Detect which cell encompasses the target text, then output its [x, y] center coordinate. 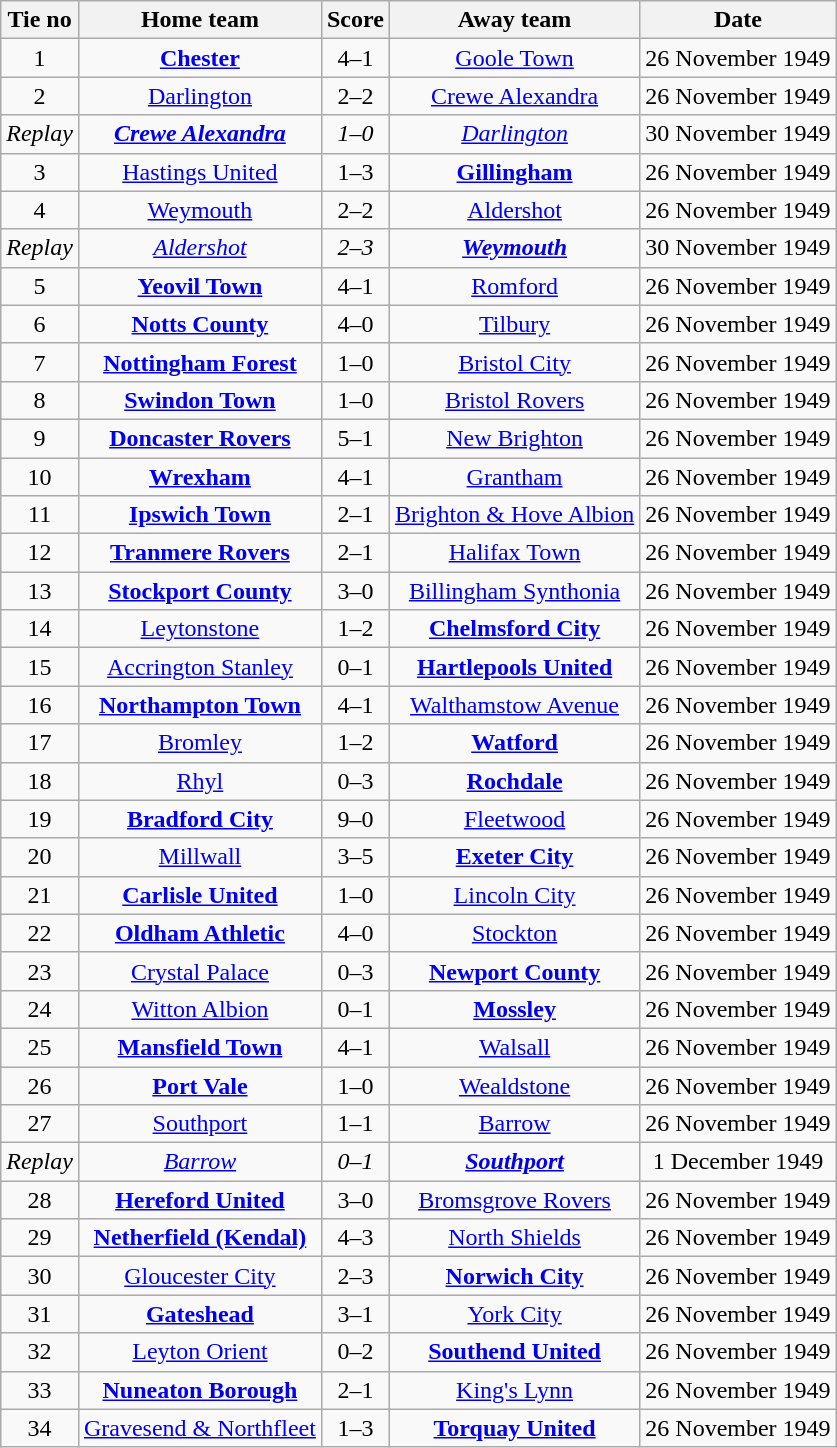
Millwall [200, 857]
Gillingham [514, 172]
Wealdstone [514, 1085]
Bristol City [514, 362]
Romford [514, 286]
Mossley [514, 1009]
Northampton Town [200, 705]
King's Lynn [514, 1390]
Brighton & Hove Albion [514, 515]
26 [40, 1085]
7 [40, 362]
28 [40, 1200]
Doncaster Rovers [200, 438]
York City [514, 1314]
14 [40, 629]
19 [40, 819]
Port Vale [200, 1085]
Wrexham [200, 477]
1–1 [355, 1124]
Bradford City [200, 819]
Swindon Town [200, 400]
New Brighton [514, 438]
15 [40, 667]
Rochdale [514, 781]
Accrington Stanley [200, 667]
Notts County [200, 324]
Carlisle United [200, 895]
Home team [200, 20]
5–1 [355, 438]
25 [40, 1047]
5 [40, 286]
1 December 1949 [738, 1162]
Chester [200, 58]
Grantham [514, 477]
30 [40, 1276]
Nottingham Forest [200, 362]
Halifax Town [514, 553]
9–0 [355, 819]
34 [40, 1428]
Goole Town [514, 58]
33 [40, 1390]
24 [40, 1009]
Witton Albion [200, 1009]
Crystal Palace [200, 971]
Nuneaton Borough [200, 1390]
Rhyl [200, 781]
3–1 [355, 1314]
Date [738, 20]
22 [40, 933]
Exeter City [514, 857]
Billingham Synthonia [514, 591]
32 [40, 1352]
Walthamstow Avenue [514, 705]
Chelmsford City [514, 629]
13 [40, 591]
Walsall [514, 1047]
Gloucester City [200, 1276]
Newport County [514, 971]
Stockton [514, 933]
Hastings United [200, 172]
Mansfield Town [200, 1047]
Hereford United [200, 1200]
Tie no [40, 20]
Gravesend & Northfleet [200, 1428]
Ipswich Town [200, 515]
Oldham Athletic [200, 933]
Tilbury [514, 324]
Tranmere Rovers [200, 553]
29 [40, 1238]
Bristol Rovers [514, 400]
3 [40, 172]
Gateshead [200, 1314]
Fleetwood [514, 819]
Leytonstone [200, 629]
9 [40, 438]
0–2 [355, 1352]
Away team [514, 20]
12 [40, 553]
Score [355, 20]
Watford [514, 743]
18 [40, 781]
Norwich City [514, 1276]
Lincoln City [514, 895]
Yeovil Town [200, 286]
17 [40, 743]
8 [40, 400]
6 [40, 324]
Bromsgrove Rovers [514, 1200]
27 [40, 1124]
20 [40, 857]
Hartlepools United [514, 667]
11 [40, 515]
21 [40, 895]
North Shields [514, 1238]
31 [40, 1314]
23 [40, 971]
Bromley [200, 743]
Southend United [514, 1352]
Stockport County [200, 591]
Torquay United [514, 1428]
16 [40, 705]
4–3 [355, 1238]
4 [40, 210]
10 [40, 477]
1 [40, 58]
3–5 [355, 857]
Leyton Orient [200, 1352]
Netherfield (Kendal) [200, 1238]
2 [40, 96]
